Identify which cell holds the provided text, then report its [X, Y] central coordinate. 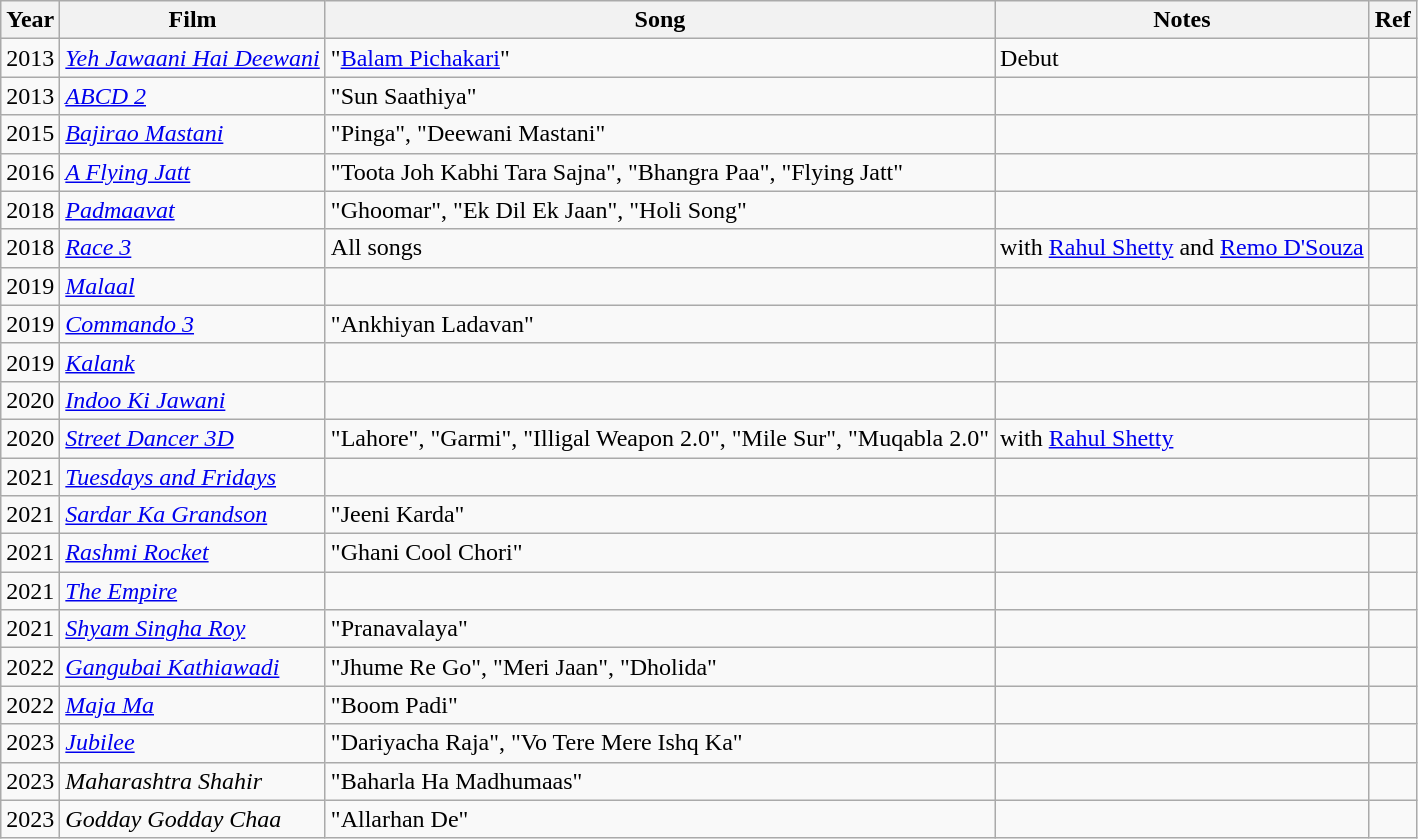
"Jhume Re Go", "Meri Jaan", "Dholida" [660, 667]
Notes [1182, 20]
Street Dancer 3D [193, 438]
"Pranavalaya" [660, 629]
with Rahul Shetty [1182, 438]
Bajirao Mastani [193, 134]
Kalank [193, 362]
"Allarhan De" [660, 819]
"Pinga", "Deewani Mastani" [660, 134]
Godday Godday Chaa [193, 819]
All songs [660, 248]
Maharashtra Shahir [193, 781]
"Boom Padi" [660, 705]
"Ankhiyan Ladavan" [660, 324]
"Ghoomar", "Ek Dil Ek Jaan", "Holi Song" [660, 210]
Malaal [193, 286]
"Sun Saathiya" [660, 96]
"Lahore", "Garmi", "Illigal Weapon 2.0", "Mile Sur", "Muqabla 2.0" [660, 438]
"Balam Pichakari" [660, 58]
Year [30, 20]
A Flying Jatt [193, 172]
Sardar Ka Grandson [193, 515]
Rashmi Rocket [193, 553]
Maja Ma [193, 705]
"Baharla Ha Madhumaas" [660, 781]
Commando 3 [193, 324]
Shyam Singha Roy [193, 629]
Gangubai Kathiawadi [193, 667]
"Toota Joh Kabhi Tara Sajna", "Bhangra Paa", "Flying Jatt" [660, 172]
Padmaavat [193, 210]
Race 3 [193, 248]
"Dariyacha Raja", "Vo Tere Mere Ishq Ka" [660, 743]
Tuesdays and Fridays [193, 477]
with Rahul Shetty and Remo D'Souza [1182, 248]
Indoo Ki Jawani [193, 400]
"Jeeni Karda" [660, 515]
Jubilee [193, 743]
2016 [30, 172]
The Empire [193, 591]
Film [193, 20]
ABCD 2 [193, 96]
"Ghani Cool Chori" [660, 553]
2015 [30, 134]
Debut [1182, 58]
Yeh Jawaani Hai Deewani [193, 58]
Ref [1392, 20]
Song [660, 20]
